Scan for the cell matching the given text and deliver its [X, Y] coordinate at center. 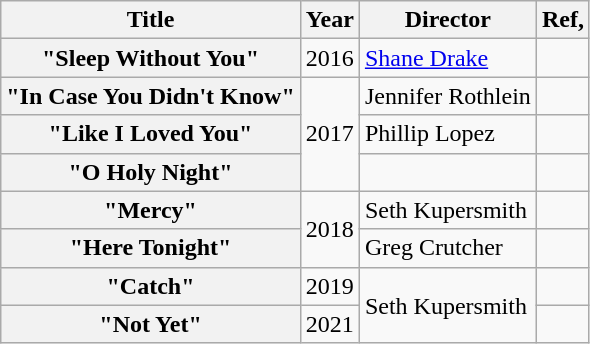
Year [330, 20]
2017 [330, 134]
Title [151, 20]
"Not Yet" [151, 324]
"Mercy" [151, 210]
2018 [330, 229]
Director [448, 20]
Greg Crutcher [448, 248]
"Like I Loved You" [151, 134]
"Here Tonight" [151, 248]
Phillip Lopez [448, 134]
"In Case You Didn't Know" [151, 96]
2016 [330, 58]
2021 [330, 324]
Jennifer Rothlein [448, 96]
Shane Drake [448, 58]
"Catch" [151, 286]
"Sleep Without You" [151, 58]
"O Holy Night" [151, 172]
2019 [330, 286]
Ref, [562, 20]
